Scan for the cell matching the given text and deliver its [X, Y] coordinate at center. 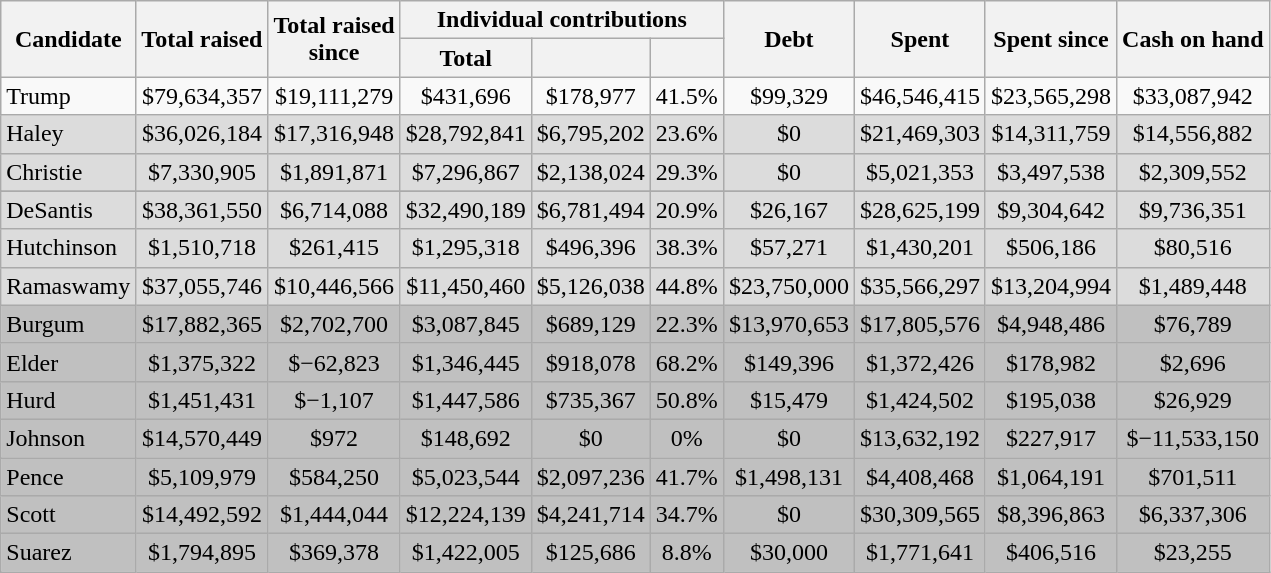
$79,634,357 [202, 96]
$1,430,201 [920, 248]
$431,696 [466, 96]
$2,309,552 [1193, 172]
$195,038 [1050, 400]
$80,516 [1193, 248]
22.3% [686, 324]
$4,241,714 [590, 515]
Individual contributions [562, 20]
$369,378 [334, 553]
$9,736,351 [1193, 210]
$1,346,445 [466, 362]
$35,566,297 [920, 286]
$972 [334, 438]
$689,129 [590, 324]
$7,296,867 [466, 172]
Ramaswamy [68, 286]
$7,330,905 [202, 172]
$735,367 [590, 400]
$23,255 [1193, 553]
$506,186 [1050, 248]
29.3% [686, 172]
$17,805,576 [920, 324]
$26,929 [1193, 400]
$1,424,502 [920, 400]
41.7% [686, 477]
Candidate [68, 39]
$4,948,486 [1050, 324]
$14,556,882 [1193, 134]
Trump [68, 96]
Spent since [1050, 39]
Haley [68, 134]
$148,692 [466, 438]
34.7% [686, 515]
$1,510,718 [202, 248]
Total [466, 58]
$1,444,044 [334, 515]
$1,451,431 [202, 400]
$13,632,192 [920, 438]
$32,490,189 [466, 210]
$99,329 [788, 96]
DeSantis [68, 210]
$1,447,586 [466, 400]
$1,771,641 [920, 553]
$76,789 [1193, 324]
$19,111,279 [334, 96]
$−1,107 [334, 400]
$5,109,979 [202, 477]
$261,415 [334, 248]
$28,792,841 [466, 134]
$5,126,038 [590, 286]
38.3% [686, 248]
$21,469,303 [920, 134]
$38,361,550 [202, 210]
$1,891,871 [334, 172]
$6,337,306 [1193, 515]
$17,882,365 [202, 324]
$33,087,942 [1193, 96]
$1,064,191 [1050, 477]
0% [686, 438]
$8,396,863 [1050, 515]
44.8% [686, 286]
$149,396 [788, 362]
$125,686 [590, 553]
$23,750,000 [788, 286]
$30,000 [788, 553]
Pence [68, 477]
$13,204,994 [1050, 286]
$1,295,318 [466, 248]
Spent [920, 39]
$14,311,759 [1050, 134]
$12,224,139 [466, 515]
Suarez [68, 553]
$46,546,415 [920, 96]
50.8% [686, 400]
8.8% [686, 553]
$11,450,460 [466, 286]
$178,977 [590, 96]
$496,396 [590, 248]
$1,422,005 [466, 553]
$15,479 [788, 400]
$13,970,653 [788, 324]
$4,408,468 [920, 477]
$23,565,298 [1050, 96]
$3,497,538 [1050, 172]
$1,372,426 [920, 362]
$28,625,199 [920, 210]
$9,304,642 [1050, 210]
$701,511 [1193, 477]
Johnson [68, 438]
Cash on hand [1193, 39]
$30,309,565 [920, 515]
20.9% [686, 210]
Burgum [68, 324]
$5,021,353 [920, 172]
$2,097,236 [590, 477]
Hurd [68, 400]
$6,781,494 [590, 210]
Elder [68, 362]
Debt [788, 39]
Christie [68, 172]
$5,023,544 [466, 477]
Total raised [202, 39]
$−62,823 [334, 362]
$3,087,845 [466, 324]
$1,489,448 [1193, 286]
$2,702,700 [334, 324]
68.2% [686, 362]
$1,794,895 [202, 553]
Scott [68, 515]
$584,250 [334, 477]
$10,446,566 [334, 286]
$26,167 [788, 210]
$14,492,592 [202, 515]
$1,375,322 [202, 362]
$2,696 [1193, 362]
23.6% [686, 134]
$14,570,449 [202, 438]
$227,917 [1050, 438]
$918,078 [590, 362]
$178,982 [1050, 362]
$36,026,184 [202, 134]
$37,055,746 [202, 286]
Total raisedsince [334, 39]
$2,138,024 [590, 172]
41.5% [686, 96]
$57,271 [788, 248]
$1,498,131 [788, 477]
$17,316,948 [334, 134]
$6,795,202 [590, 134]
$406,516 [1050, 553]
$−11,533,150 [1193, 438]
$6,714,088 [334, 210]
Hutchinson [68, 248]
